Pinpoint the cell where the given text exists, returning its (x, y) midpoint coordinate. 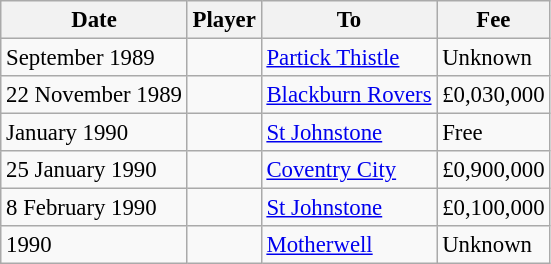
8 February 1990 (94, 208)
Player (224, 20)
Motherwell (349, 245)
Blackburn Rovers (349, 95)
£0,900,000 (494, 170)
£0,030,000 (494, 95)
Partick Thistle (349, 58)
To (349, 20)
22 November 1989 (94, 95)
Coventry City (349, 170)
25 January 1990 (94, 170)
Free (494, 133)
September 1989 (94, 58)
January 1990 (94, 133)
1990 (94, 245)
£0,100,000 (494, 208)
Fee (494, 20)
Date (94, 20)
